Search for the cell housing the specified text and yield its (X, Y) center coordinate. 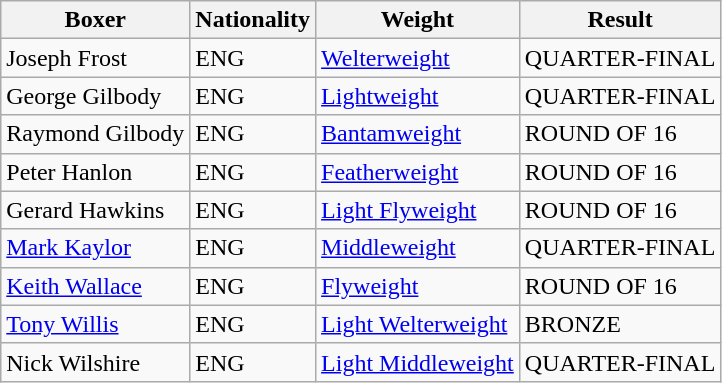
Weight (418, 20)
Flyweight (418, 286)
Joseph Frost (96, 58)
Bantamweight (418, 134)
Gerard Hawkins (96, 210)
Boxer (96, 20)
Result (620, 20)
Light Flyweight (418, 210)
Peter Hanlon (96, 172)
Tony Willis (96, 324)
George Gilbody (96, 96)
Nationality (253, 20)
Raymond Gilbody (96, 134)
Middleweight (418, 248)
Lightweight (418, 96)
Welterweight (418, 58)
Light Middleweight (418, 362)
Featherweight (418, 172)
Mark Kaylor (96, 248)
BRONZE (620, 324)
Light Welterweight (418, 324)
Nick Wilshire (96, 362)
Keith Wallace (96, 286)
